Provide the (X, Y) coordinate of the cell's center where the given text is located.  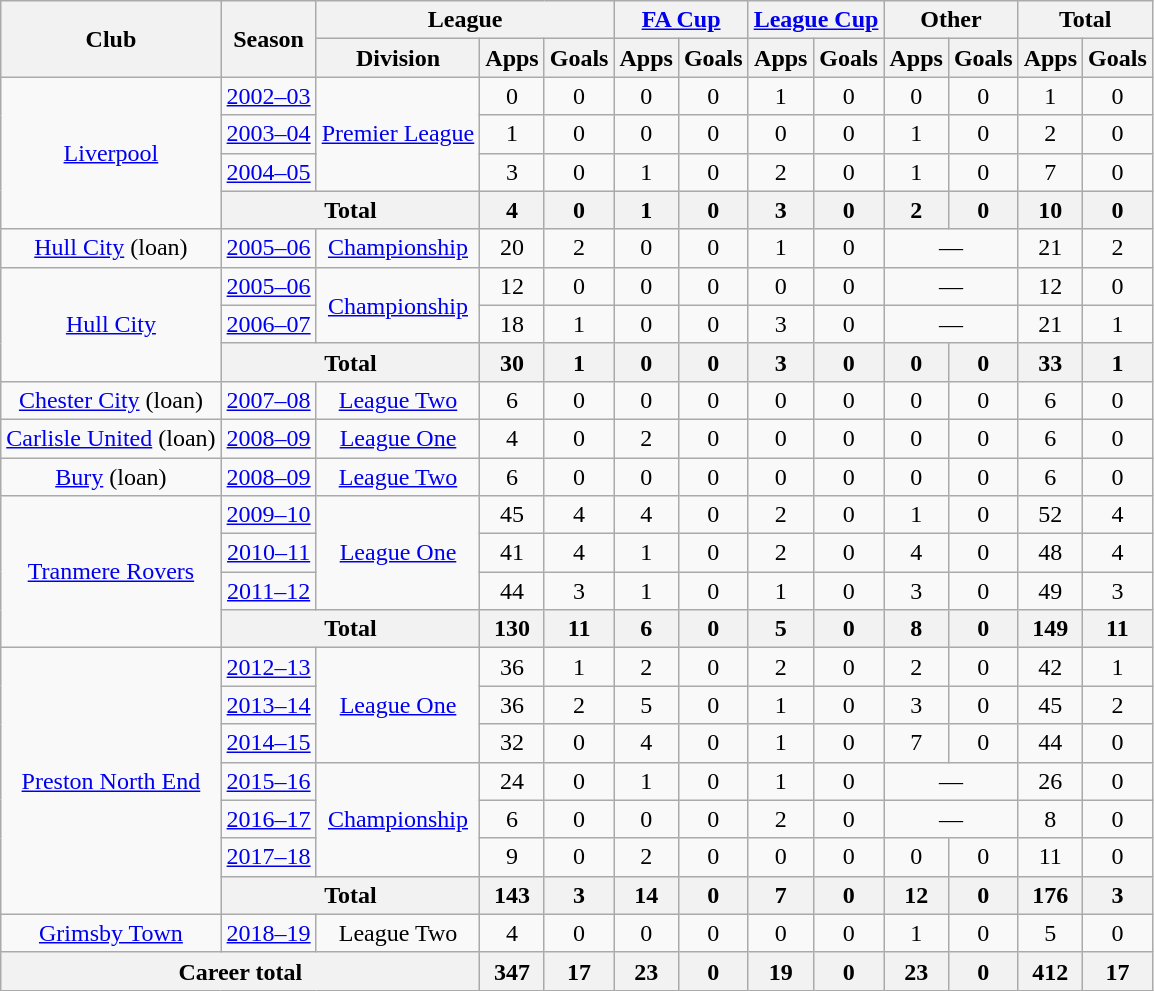
2011–12 (268, 591)
2007–08 (268, 400)
143 (512, 895)
347 (512, 971)
52 (1050, 515)
Hull City (loan) (111, 248)
Carlisle United (loan) (111, 438)
2004–05 (268, 172)
2015–16 (268, 781)
Grimsby Town (111, 933)
49 (1050, 591)
41 (512, 553)
2003–04 (268, 134)
2012–13 (268, 667)
League Cup (816, 20)
Tranmere Rovers (111, 572)
10 (1050, 210)
Other (951, 20)
2009–10 (268, 515)
2014–15 (268, 743)
130 (512, 629)
2017–18 (268, 857)
Liverpool (111, 153)
Division (398, 58)
26 (1050, 781)
33 (1050, 362)
19 (780, 971)
2013–14 (268, 705)
League (465, 20)
9 (512, 857)
14 (646, 895)
42 (1050, 667)
Career total (240, 971)
2006–07 (268, 324)
Premier League (398, 134)
2002–03 (268, 96)
32 (512, 743)
24 (512, 781)
48 (1050, 553)
176 (1050, 895)
Preston North End (111, 781)
149 (1050, 629)
FA Cup (681, 20)
Club (111, 39)
Hull City (111, 324)
2010–11 (268, 553)
Bury (loan) (111, 477)
20 (512, 248)
30 (512, 362)
2016–17 (268, 819)
Chester City (loan) (111, 400)
18 (512, 324)
412 (1050, 971)
Season (268, 39)
2018–19 (268, 933)
